Identify which cell holds the provided text, then report its [x, y] central coordinate. 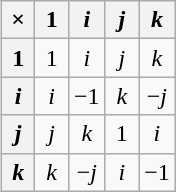
× [18, 20]
